Find where the given text appears and provide that cell's center as (X, Y) coordinate. 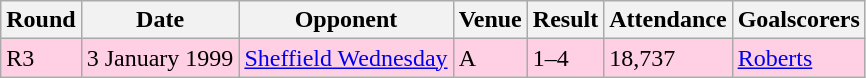
Venue (490, 20)
Date (160, 20)
1–4 (565, 58)
Opponent (346, 20)
Result (565, 20)
Roberts (798, 58)
A (490, 58)
R3 (41, 58)
3 January 1999 (160, 58)
Sheffield Wednesday (346, 58)
18,737 (668, 58)
Goalscorers (798, 20)
Round (41, 20)
Attendance (668, 20)
